Capture the cell that displays the provided text and extract its (X, Y) central coordinate. 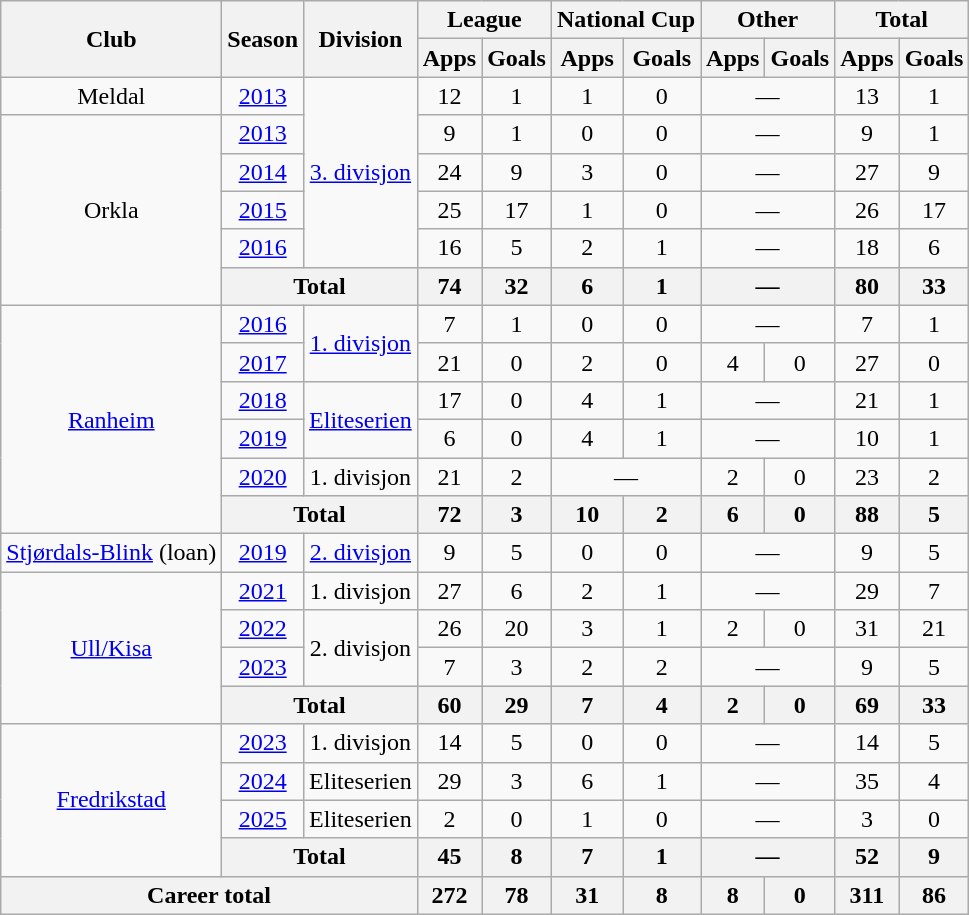
88 (867, 515)
78 (517, 895)
2021 (263, 591)
69 (867, 705)
Season (263, 39)
Orkla (112, 210)
Stjørdals-Blink (loan) (112, 553)
80 (867, 286)
2024 (263, 781)
35 (867, 781)
86 (934, 895)
272 (449, 895)
2018 (263, 400)
45 (449, 857)
2015 (263, 210)
National Cup (626, 20)
20 (517, 629)
Ull/Kisa (112, 648)
32 (517, 286)
60 (449, 705)
3. divisjon (361, 172)
2025 (263, 819)
Meldal (112, 96)
74 (449, 286)
Career total (209, 895)
Ranheim (112, 419)
12 (449, 96)
Fredrikstad (112, 800)
311 (867, 895)
2017 (263, 362)
13 (867, 96)
2014 (263, 172)
23 (867, 477)
18 (867, 248)
16 (449, 248)
25 (449, 210)
52 (867, 857)
Club (112, 39)
League (484, 20)
72 (449, 515)
2020 (263, 477)
Other (768, 20)
2022 (263, 629)
Division (361, 39)
24 (449, 172)
